Scan for the cell matching the given text and deliver its (x, y) coordinate at center. 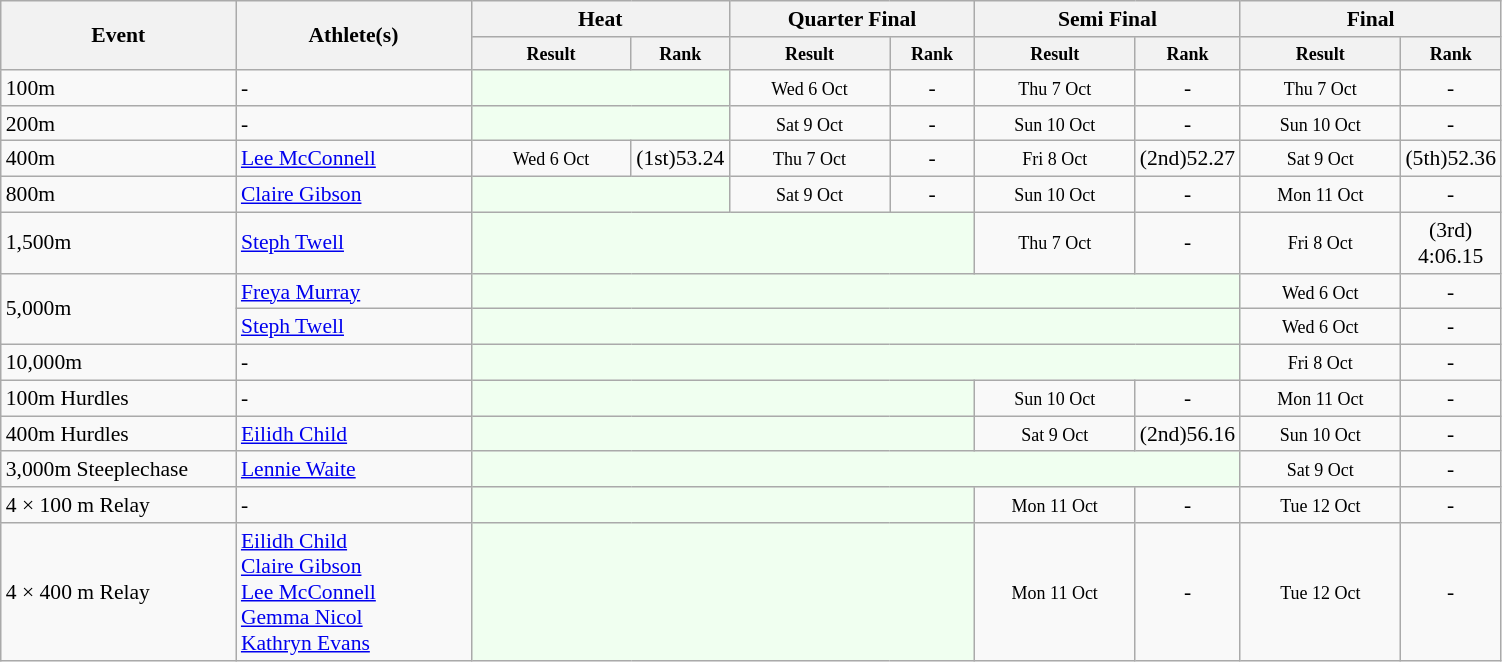
Eilidh Child (354, 434)
800m (118, 195)
Final (1370, 19)
200m (118, 124)
4 × 100 m Relay (118, 505)
Semi Final (1108, 19)
Athlete(s) (354, 36)
3,000m Steeplechase (118, 470)
Lennie Waite (354, 470)
(1st)53.24 (680, 159)
Heat (600, 19)
(2nd)52.27 (1188, 159)
Eilidh ChildClaire GibsonLee McConnellGemma NicolKathryn Evans (354, 592)
100m Hurdles (118, 398)
Freya Murray (354, 292)
Lee McConnell (354, 159)
10,000m (118, 363)
(3rd) 4:06.15 (1450, 242)
1,500m (118, 242)
400m Hurdles (118, 434)
4 × 400 m Relay (118, 592)
Claire Gibson (354, 195)
(2nd)56.16 (1188, 434)
(5th)52.36 (1450, 159)
100m (118, 88)
400m (118, 159)
Event (118, 36)
Quarter Final (852, 19)
5,000m (118, 310)
